For the text-containing cell, return its midpoint in (x, y) coordinate format. 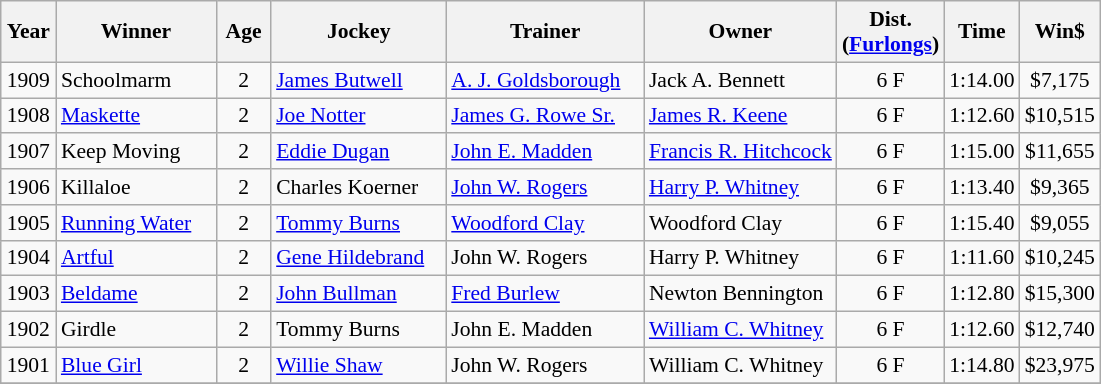
Jockey (358, 32)
Artful (136, 258)
1:13.40 (982, 187)
Gene Hildebrand (358, 258)
A. J. Goldsborough (545, 80)
$10,245 (1060, 258)
Charles Koerner (358, 187)
1:15.00 (982, 152)
Time (982, 32)
Joe Notter (358, 116)
1:15.40 (982, 223)
1:11.60 (982, 258)
Beldame (136, 294)
1905 (28, 223)
$7,175 (1060, 80)
Year (28, 32)
Win$ (1060, 32)
$9,055 (1060, 223)
Eddie Dugan (358, 152)
Schoolmarm (136, 80)
Maskette (136, 116)
Running Water (136, 223)
Newton Bennington (740, 294)
Blue Girl (136, 365)
Girdle (136, 330)
$9,365 (1060, 187)
Owner (740, 32)
James G. Rowe Sr. (545, 116)
1:14.80 (982, 365)
1908 (28, 116)
$12,740 (1060, 330)
Willie Shaw (358, 365)
1906 (28, 187)
Winner (136, 32)
1:12.80 (982, 294)
1909 (28, 80)
John Bullman (358, 294)
1907 (28, 152)
$10,515 (1060, 116)
1903 (28, 294)
James Butwell (358, 80)
Dist. (Furlongs) (890, 32)
James R. Keene (740, 116)
Jack A. Bennett (740, 80)
1901 (28, 365)
Killaloe (136, 187)
$23,975 (1060, 365)
Francis R. Hitchcock (740, 152)
Trainer (545, 32)
$15,300 (1060, 294)
1902 (28, 330)
$11,655 (1060, 152)
Fred Burlew (545, 294)
Age (244, 32)
Keep Moving (136, 152)
1904 (28, 258)
1:14.00 (982, 80)
